Identify which cell holds the provided text, then report its [x, y] central coordinate. 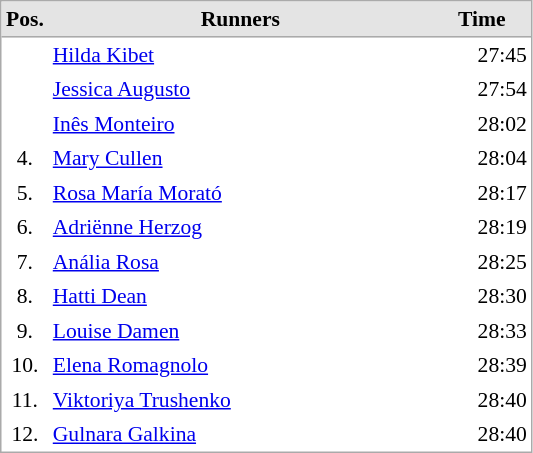
12. [26, 434]
28:39 [482, 365]
28:19 [482, 227]
28:30 [482, 296]
6. [26, 227]
Louise Damen [240, 331]
Mary Cullen [240, 158]
28:02 [482, 123]
Time [482, 20]
Viktoriya Trushenko [240, 399]
11. [26, 399]
Runners [240, 20]
Elena Romagnolo [240, 365]
Inês Monteiro [240, 123]
5. [26, 193]
Adriënne Herzog [240, 227]
28:04 [482, 158]
Gulnara Galkina [240, 434]
Pos. [26, 20]
28:25 [482, 261]
4. [26, 158]
7. [26, 261]
9. [26, 331]
10. [26, 365]
Hilda Kibet [240, 55]
8. [26, 296]
27:45 [482, 55]
Hatti Dean [240, 296]
28:33 [482, 331]
28:17 [482, 193]
Jessica Augusto [240, 89]
Rosa María Morató [240, 193]
Anália Rosa [240, 261]
27:54 [482, 89]
